For the text-containing cell, return its midpoint in [X, Y] coordinate format. 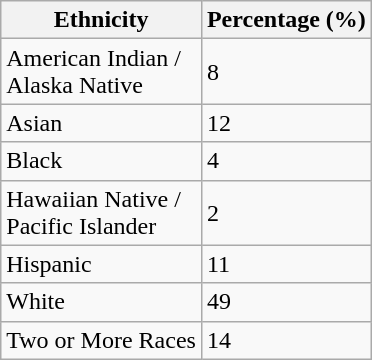
Black [102, 161]
American Indian /Alaska Native [102, 72]
49 [286, 302]
Asian [102, 123]
14 [286, 340]
White [102, 302]
11 [286, 264]
12 [286, 123]
Hawaiian Native /Pacific Islander [102, 212]
4 [286, 161]
2 [286, 212]
Ethnicity [102, 20]
8 [286, 72]
Percentage (%) [286, 20]
Hispanic [102, 264]
Two or More Races [102, 340]
